Extract the [x, y] coordinate from the center of the cell holding the provided text.  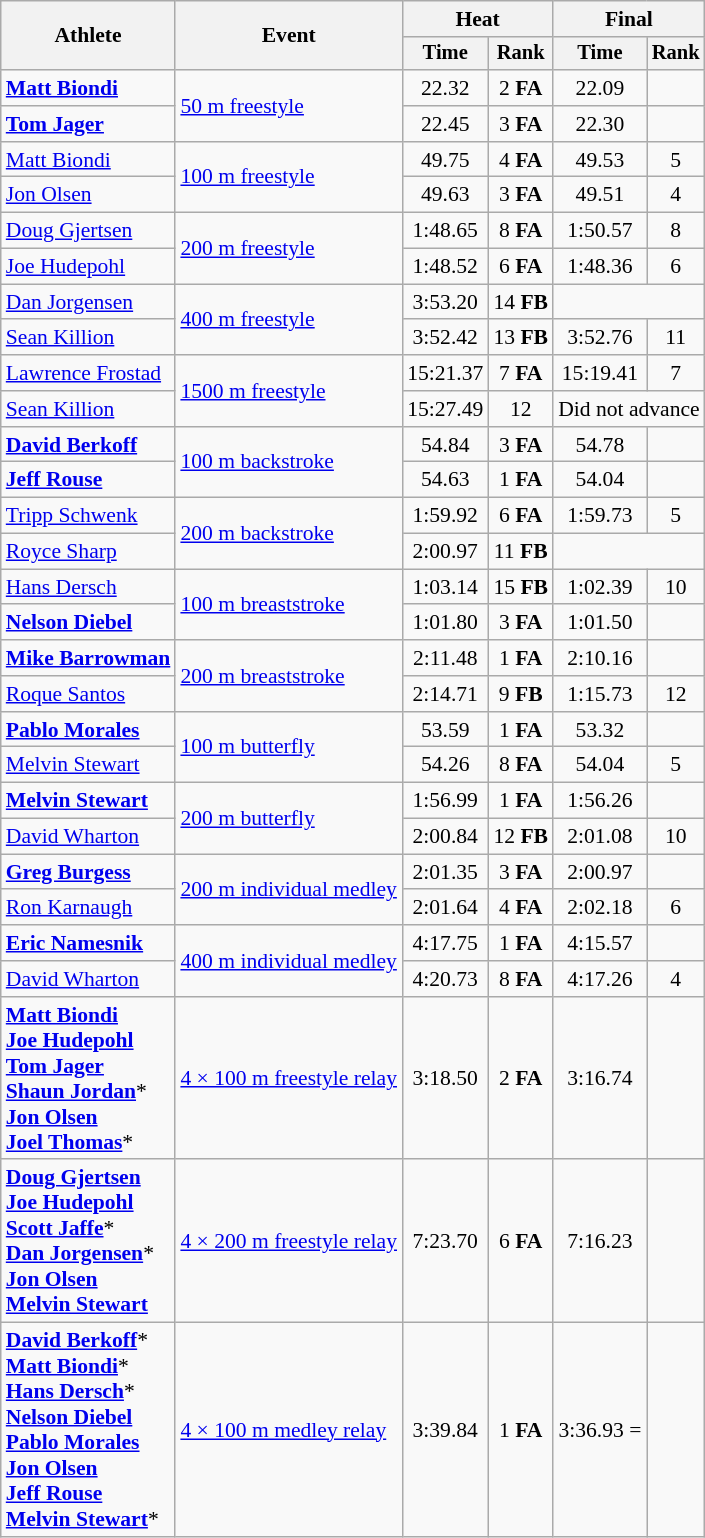
1:01.80 [445, 623]
4:20.73 [445, 979]
1500 m freestyle [288, 390]
1:56.26 [600, 801]
3:52.42 [445, 338]
Lawrence Frostad [88, 373]
3:53.20 [445, 302]
Ron Karnaugh [88, 908]
22.45 [445, 124]
50 m freestyle [288, 106]
2:01.64 [445, 908]
8 [676, 231]
11 FB [520, 552]
Tripp Schwenk [88, 516]
400 m freestyle [288, 320]
7:23.70 [445, 1242]
Jeff Rouse [88, 480]
2:10.16 [600, 658]
3:18.50 [445, 1078]
3:52.76 [600, 338]
4:17.75 [445, 943]
13 FB [520, 338]
1:48.52 [445, 267]
Athlete [88, 36]
53.32 [600, 730]
Final [629, 19]
7 FA [520, 373]
2:14.71 [445, 694]
Dan Jorgensen [88, 302]
15 FB [520, 587]
49.53 [600, 160]
3:39.84 [445, 1430]
Heat [478, 19]
54.78 [600, 445]
400 m individual medley [288, 960]
54.84 [445, 445]
200 m freestyle [288, 248]
1:59.92 [445, 516]
1:15.73 [600, 694]
2:11.48 [445, 658]
2:01.08 [600, 837]
49.63 [445, 195]
4:17.26 [600, 979]
200 m breaststroke [288, 676]
4 × 200 m freestyle relay [288, 1242]
15:21.37 [445, 373]
Nelson Diebel [88, 623]
7:16.23 [600, 1242]
53.59 [445, 730]
1:48.36 [600, 267]
49.75 [445, 160]
49.51 [600, 195]
3:36.93 = [600, 1430]
1:59.73 [600, 516]
1:01.50 [600, 623]
22.30 [600, 124]
Doug Gjertsen [88, 231]
4 × 100 m medley relay [288, 1430]
100 m backstroke [288, 462]
11 [676, 338]
2:00.84 [445, 837]
100 m freestyle [288, 178]
4 × 100 m freestyle relay [288, 1078]
Jon Olsen [88, 195]
Doug GjertsenJoe HudepohlScott Jaffe*Dan Jorgensen*Jon OlsenMelvin Stewart [88, 1242]
100 m butterfly [288, 748]
1:03.14 [445, 587]
54.63 [445, 480]
Greg Burgess [88, 872]
Joe Hudepohl [88, 267]
Pablo Morales [88, 730]
Eric Namesnik [88, 943]
2:02.18 [600, 908]
Roque Santos [88, 694]
1:02.39 [600, 587]
Tom Jager [88, 124]
Event [288, 36]
14 FB [520, 302]
100 m breaststroke [288, 604]
15:27.49 [445, 409]
22.09 [600, 88]
12 FB [520, 837]
1:56.99 [445, 801]
9 FB [520, 694]
200 m butterfly [288, 818]
54.26 [445, 765]
22.32 [445, 88]
200 m individual medley [288, 890]
4:15.57 [600, 943]
7 [676, 373]
David Berkoff*Matt Biondi*Hans Dersch*Nelson DiebelPablo MoralesJon OlsenJeff RouseMelvin Stewart* [88, 1430]
David Berkoff [88, 445]
Matt BiondiJoe HudepohlTom JagerShaun Jordan*Jon OlsenJoel Thomas* [88, 1078]
200 m backstroke [288, 534]
Mike Barrowman [88, 658]
2:01.35 [445, 872]
Hans Dersch [88, 587]
Royce Sharp [88, 552]
1:50.57 [600, 231]
1:48.65 [445, 231]
15:19.41 [600, 373]
3:16.74 [600, 1078]
Did not advance [629, 409]
